Provide the (x, y) coordinate of the cell's center where the given text is located.  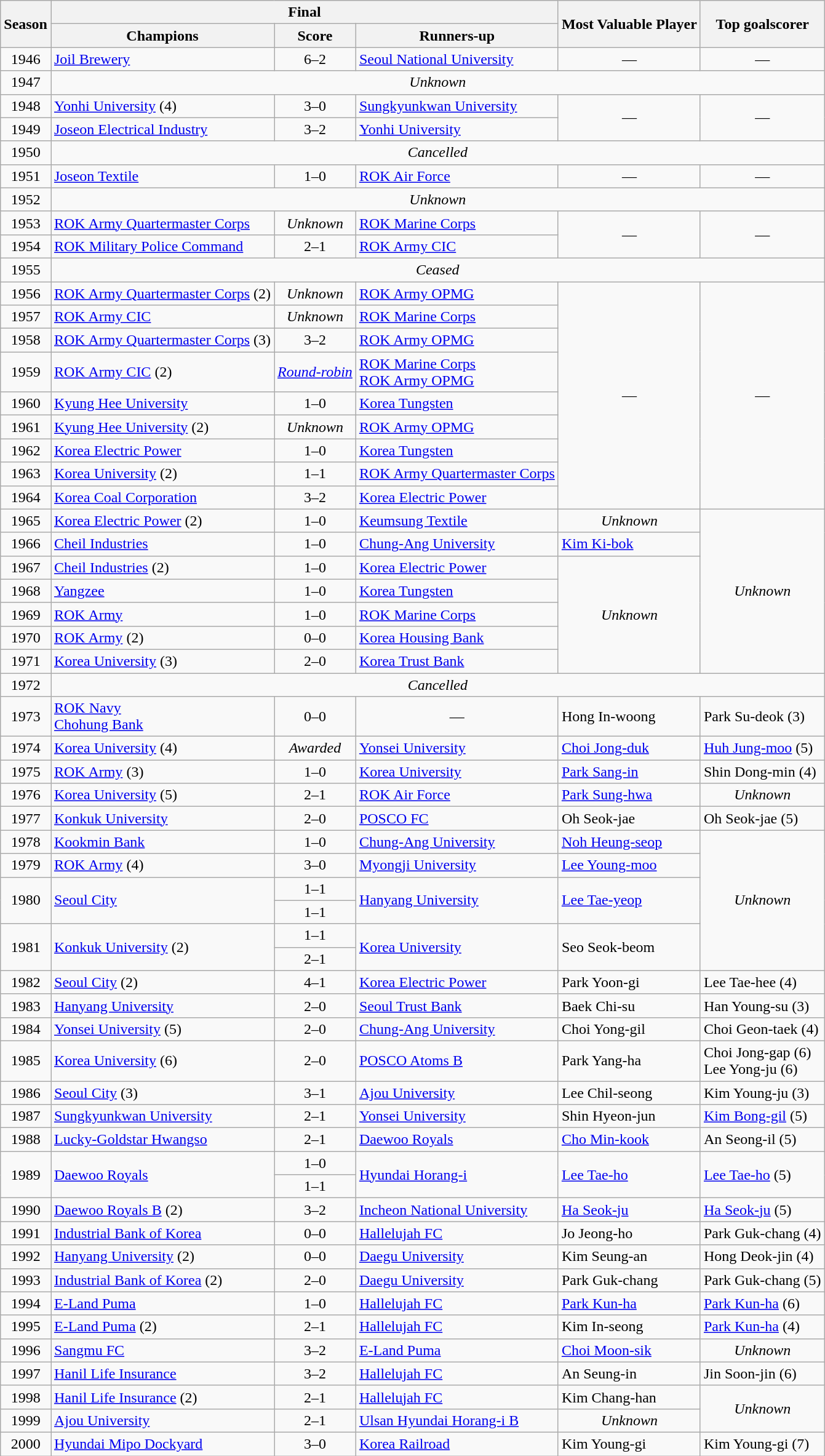
Hanil Life Insurance (162, 1374)
1951 (26, 176)
Baek Chi-su (629, 1006)
Hanyang University (2) (162, 1257)
ROK Army (3) (162, 772)
1976 (26, 795)
1993 (26, 1280)
1981 (26, 947)
1998 (26, 1397)
Park Su-deok (3) (762, 716)
Kyung Hee University (162, 404)
1984 (26, 1029)
Hong Deok-jin (4) (762, 1257)
Korea University (6) (162, 1061)
2000 (26, 1444)
ROK Army Quartermaster Corps (2) (162, 294)
ROK Military Police Command (162, 246)
Incheon National University (456, 1210)
Kim In-seong (629, 1327)
Korea University (5) (162, 795)
Champions (162, 36)
Round-robin (315, 372)
1979 (26, 865)
Korea Electric Power (2) (162, 521)
Lee Chil-seong (629, 1092)
1952 (26, 199)
1950 (26, 153)
Shin Hyeon-jun (629, 1116)
Korea Coal Corporation (162, 497)
Season (26, 24)
1959 (26, 372)
Myongji University (456, 865)
1953 (26, 223)
Choi Jong-gap (6) Lee Yong-ju (6) (762, 1061)
1962 (26, 450)
Huh Jung-moo (5) (762, 748)
1983 (26, 1006)
1955 (26, 270)
Ha Seok-ju (5) (762, 1210)
ROK NavyChohung Bank (162, 716)
Hyundai Mipo Dockyard (162, 1444)
Korea Railroad (456, 1444)
Awarded (315, 748)
Shin Dong-min (4) (762, 772)
Seoul City (3) (162, 1092)
1995 (26, 1327)
1954 (26, 246)
Park Guk-chang (4) (762, 1233)
1967 (26, 567)
1957 (26, 317)
Park Sang-in (629, 772)
Choi Moon-sik (629, 1350)
Konkuk University (162, 818)
4–1 (315, 982)
6–2 (315, 59)
1978 (26, 842)
Han Young-su (3) (762, 1006)
Korea University (2) (162, 474)
Yangzee (162, 591)
Park Kun-ha (629, 1303)
Joseon Electrical Industry (162, 129)
Park Kun-ha (4) (762, 1327)
Oh Seok-jae (5) (762, 818)
1956 (26, 294)
1986 (26, 1092)
Keumsung Textile (456, 521)
Yonhi University (456, 129)
1946 (26, 59)
Kyung Hee University (2) (162, 427)
Ceased (437, 270)
1977 (26, 818)
1964 (26, 497)
Kim Seung-an (629, 1257)
Hyundai Horang-i (456, 1175)
1965 (26, 521)
Korea Housing Bank (456, 638)
Park Kun-ha (6) (762, 1303)
Lee Young-moo (629, 865)
Korea Trust Bank (456, 661)
1973 (26, 716)
Lee Tae-hee (4) (762, 982)
Seoul City (2) (162, 982)
Park Guk-chang (629, 1280)
An Seung-in (629, 1374)
Choi Geon-taek (4) (762, 1029)
Lucky-Goldstar Hwangso (162, 1140)
1971 (26, 661)
ROK Army CIC (2) (162, 372)
Most Valuable Player (629, 24)
Jo Jeong-ho (629, 1233)
1980 (26, 900)
Seoul Trust Bank (456, 1006)
ROK Marine CorpsROK Army OPMG (456, 372)
1996 (26, 1350)
Seo Seok-beom (629, 947)
1969 (26, 614)
Hong In-woong (629, 716)
3–1 (315, 1092)
Cheil Industries (162, 544)
Kim Young-ju (3) (762, 1092)
1947 (26, 82)
1997 (26, 1374)
Park Yoon-gi (629, 982)
1974 (26, 748)
POSCO Atoms B (456, 1061)
Choi Jong-duk (629, 748)
Joil Brewery (162, 59)
Lee Tae-ho (5) (762, 1175)
Choi Yong-gil (629, 1029)
1994 (26, 1303)
1990 (26, 1210)
Kim Ki-bok (629, 544)
1948 (26, 106)
1999 (26, 1420)
E-Land Puma (2) (162, 1327)
Top goalscorer (762, 24)
Daewoo Royals B (2) (162, 1210)
Cho Min-kook (629, 1140)
Hanil Life Insurance (2) (162, 1397)
Kookmin Bank (162, 842)
1966 (26, 544)
1958 (26, 340)
Industrial Bank of Korea (2) (162, 1280)
Final (304, 12)
Industrial Bank of Korea (162, 1233)
Park Guk-chang (5) (762, 1280)
1960 (26, 404)
1991 (26, 1233)
Korea University (4) (162, 748)
Cheil Industries (2) (162, 567)
Runners-up (456, 36)
Lee Tae-yeop (629, 900)
1968 (26, 591)
Kim Chang-han (629, 1397)
Kim Bong-gil (5) (762, 1116)
Lee Tae-ho (629, 1175)
An Seong-il (5) (762, 1140)
1992 (26, 1257)
Oh Seok-jae (629, 818)
1975 (26, 772)
Kim Young-gi (7) (762, 1444)
Ulsan Hyundai Horang-i B (456, 1420)
Jin Soon-jin (6) (762, 1374)
1988 (26, 1140)
Korea University (3) (162, 661)
1989 (26, 1175)
ROK Army (2) (162, 638)
1982 (26, 982)
1949 (26, 129)
Seoul National University (456, 59)
POSCO FC (456, 818)
ROK Army (4) (162, 865)
Park Sung-hwa (629, 795)
Joseon Textile (162, 176)
1961 (26, 427)
Yonsei University (5) (162, 1029)
1972 (26, 685)
Sangmu FC (162, 1350)
1963 (26, 474)
ROK Army Quartermaster Corps (3) (162, 340)
1970 (26, 638)
Konkuk University (2) (162, 947)
Seoul City (162, 900)
Ha Seok-ju (629, 1210)
1987 (26, 1116)
Yonhi University (4) (162, 106)
Noh Heung-seop (629, 842)
1985 (26, 1061)
Park Yang-ha (629, 1061)
Score (315, 36)
Kim Young-gi (629, 1444)
ROK Army (162, 614)
